Detect which cell encompasses the target text, then output its (x, y) center coordinate. 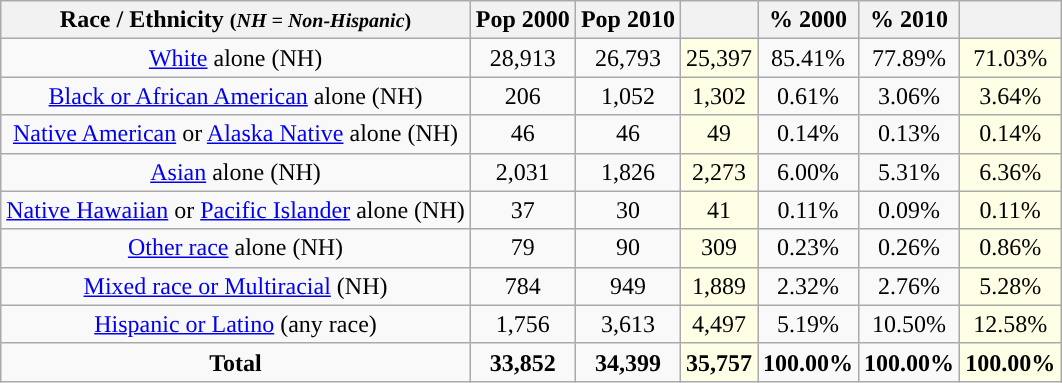
0.86% (1010, 248)
309 (718, 248)
90 (628, 248)
1,756 (522, 324)
Mixed race or Multiracial (NH) (236, 286)
0.26% (910, 248)
28,913 (522, 58)
1,889 (718, 286)
784 (522, 286)
33,852 (522, 362)
5.31% (910, 172)
0.23% (808, 248)
949 (628, 286)
5.28% (1010, 286)
5.19% (808, 324)
3.06% (910, 96)
71.03% (1010, 58)
12.58% (1010, 324)
Asian alone (NH) (236, 172)
1,302 (718, 96)
Race / Ethnicity (NH = Non-Hispanic) (236, 20)
6.00% (808, 172)
3,613 (628, 324)
37 (522, 210)
Other race alone (NH) (236, 248)
206 (522, 96)
Pop 2010 (628, 20)
% 2000 (808, 20)
79 (522, 248)
0.13% (910, 134)
Native Hawaiian or Pacific Islander alone (NH) (236, 210)
2,273 (718, 172)
Hispanic or Latino (any race) (236, 324)
% 2010 (910, 20)
6.36% (1010, 172)
3.64% (1010, 96)
30 (628, 210)
Pop 2000 (522, 20)
1,052 (628, 96)
35,757 (718, 362)
2.32% (808, 286)
White alone (NH) (236, 58)
4,497 (718, 324)
26,793 (628, 58)
41 (718, 210)
2,031 (522, 172)
1,826 (628, 172)
10.50% (910, 324)
2.76% (910, 286)
Native American or Alaska Native alone (NH) (236, 134)
49 (718, 134)
77.89% (910, 58)
34,399 (628, 362)
Black or African American alone (NH) (236, 96)
Total (236, 362)
85.41% (808, 58)
25,397 (718, 58)
0.09% (910, 210)
0.61% (808, 96)
